Pinpoint the cell where the given text exists, returning its (x, y) midpoint coordinate. 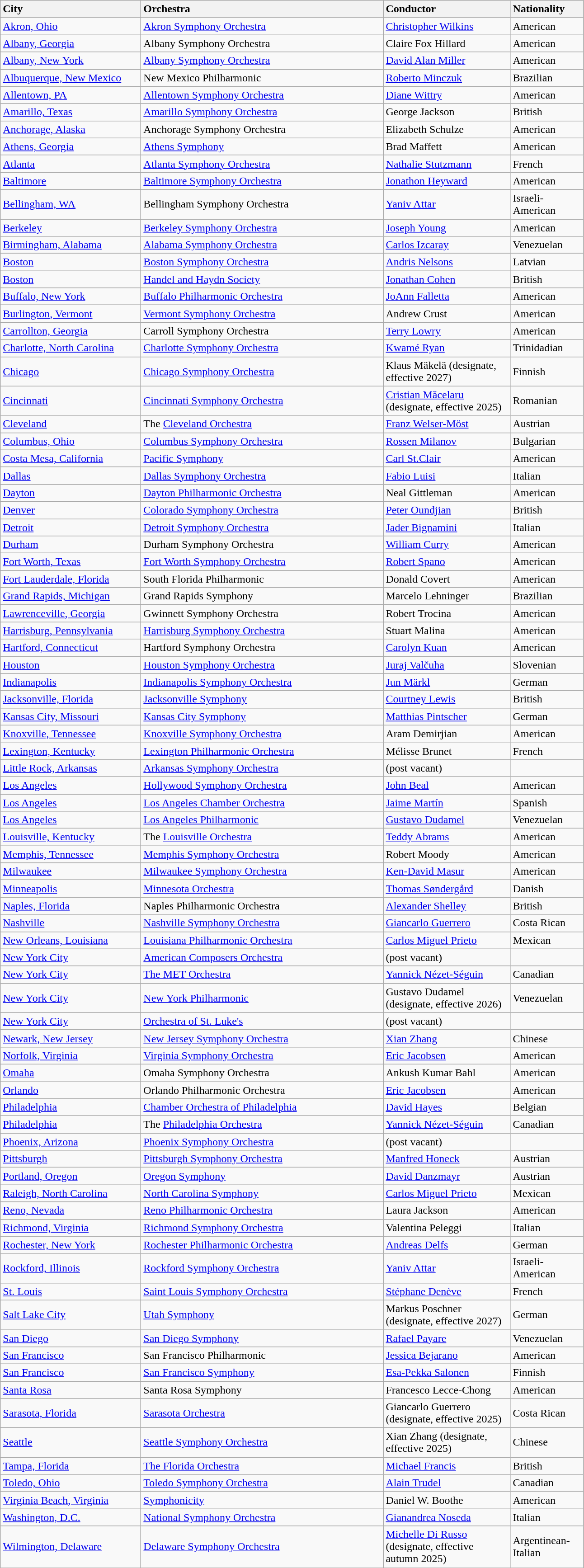
Rafael Payare (447, 1338)
Burlington, Vermont (71, 314)
Latvian (547, 262)
Indianapolis Symphony Orchestra (262, 682)
Nashville (71, 923)
Rochester Philharmonic Orchestra (262, 1245)
Alexander Shelley (447, 906)
Carroll Symphony Orchestra (262, 331)
Buffalo Philharmonic Orchestra (262, 297)
Richmond Symphony Orchestra (262, 1228)
Fort Lauderdale, Florida (71, 579)
Chicago Symphony Orchestra (262, 372)
Richmond, Virginia (71, 1228)
Rochester, New York (71, 1245)
Peter Oundjian (447, 510)
New Orleans, Louisiana (71, 940)
Fort Worth, Texas (71, 562)
Berkeley (71, 227)
Giancarlo Guerrero (designate, effective 2025) (447, 1413)
Portland, Oregon (71, 1176)
Los Angeles Chamber Orchestra (262, 802)
Handel and Haydn Society (262, 279)
Orlando (71, 1090)
Xian Zhang (447, 1038)
Gwinnett Symphony Orchestra (262, 613)
Symphonicity (262, 1500)
Bulgarian (547, 441)
Jacksonville Symphony (262, 699)
Utah Symphony (262, 1314)
Franz Welser-Möst (447, 424)
Carl St.Clair (447, 458)
Brad Maffett (447, 146)
Berkeley Symphony Orchestra (262, 227)
Newark, New Jersey (71, 1038)
Virginia Beach, Virginia (71, 1500)
Jessica Bejarano (447, 1355)
Gianandrea Noseda (447, 1517)
Cincinnati (71, 400)
Jaime Martín (447, 802)
Robert Moody (447, 854)
Orlando Philharmonic Orchestra (262, 1090)
North Carolina Symphony (262, 1193)
Louisville, Kentucky (71, 837)
Anchorage Symphony Orchestra (262, 129)
Athens Symphony (262, 146)
Joseph Young (447, 227)
Pittsburgh (71, 1159)
Omaha Symphony Orchestra (262, 1073)
Salt Lake City (71, 1314)
Esa-Pekka Salonen (447, 1372)
Carlos Izcaray (447, 245)
New York Philharmonic (262, 998)
Xian Zhang (designate, effective 2025) (447, 1443)
Romanian (547, 400)
Michelle Di Russo (designate, effective autumn 2025) (447, 1547)
Milwaukee Symphony Orchestra (262, 871)
Tampa, Florida (71, 1466)
Indianapolis (71, 682)
The MET Orchestra (262, 975)
Daniel W. Boothe (447, 1500)
Reno, Nevada (71, 1210)
New Jersey Symphony Orchestra (262, 1038)
Athens, Georgia (71, 146)
Kansas City Symphony (262, 716)
Los Angeles Philharmonic (262, 820)
South Florida Philharmonic (262, 579)
Allentown, PA (71, 95)
Cleveland (71, 424)
Slovenian (547, 665)
Jader Bignamini (447, 527)
David Alan Miller (447, 61)
Teddy Abrams (447, 837)
Chicago (71, 372)
Harrisburg Symphony Orchestra (262, 631)
Hartford Symphony Orchestra (262, 648)
Toledo Symphony Orchestra (262, 1483)
Laura Jackson (447, 1210)
Pittsburgh Symphony Orchestra (262, 1159)
Roberto Minczuk (447, 78)
Neal Gittleman (447, 493)
Louisiana Philharmonic Orchestra (262, 940)
Little Rock, Arkansas (71, 768)
Boston Symphony Orchestra (262, 262)
Rockford Symphony Orchestra (262, 1268)
Andrew Crust (447, 314)
Danish (547, 889)
Diane Wittry (447, 95)
Seattle (71, 1443)
Andris Nelsons (447, 262)
Costa Mesa, California (71, 458)
Nashville Symphony Orchestra (262, 923)
Pacific Symphony (262, 458)
Cristian Măcelaru (designate, effective 2025) (447, 400)
Detroit (71, 527)
Norfolk, Virginia (71, 1055)
Belgian (547, 1107)
Jonathan Cohen (447, 279)
Alabama Symphony Orchestra (262, 245)
Giancarlo Guerrero (447, 923)
Knoxville, Tennessee (71, 734)
Phoenix, Arizona (71, 1142)
Houston Symphony Orchestra (262, 665)
Dallas (71, 476)
Virginia Symphony Orchestra (262, 1055)
Jonathon Heyward (447, 181)
Lexington, Kentucky (71, 751)
Charlotte, North Carolina (71, 348)
George Jackson (447, 112)
The Cleveland Orchestra (262, 424)
Juraj Valčuha (447, 665)
Albuquerque, New Mexico (71, 78)
Seattle Symphony Orchestra (262, 1443)
Memphis, Tennessee (71, 854)
City (71, 9)
Klaus Mäkelä (designate, effective 2027) (447, 372)
Ken-David Masur (447, 871)
Knoxville Symphony Orchestra (262, 734)
Columbus Symphony Orchestra (262, 441)
Dallas Symphony Orchestra (262, 476)
San Francisco Symphony (262, 1372)
Claire Fox Hillard (447, 43)
Stuart Malina (447, 631)
Hartford, Connecticut (71, 648)
Atlanta Symphony Orchestra (262, 164)
Sarasota Orchestra (262, 1413)
Grand Rapids Symphony (262, 596)
Francesco Lecce-Chong (447, 1390)
Trinidadian (547, 348)
Jacksonville, Florida (71, 699)
David Danzmayr (447, 1176)
National Symphony Orchestra (262, 1517)
Matthias Pintscher (447, 716)
John Beal (447, 785)
Robert Spano (447, 562)
Amarillo, Texas (71, 112)
Carolyn Kuan (447, 648)
Bellingham Symphony Orchestra (262, 204)
Rockford, Illinois (71, 1268)
Buffalo, New York (71, 297)
Raleigh, North Carolina (71, 1193)
Naples, Florida (71, 906)
Andreas Delfs (447, 1245)
Jun Märkl (447, 682)
Orchestra (262, 9)
Cincinnati Symphony Orchestra (262, 400)
Delaware Symphony Orchestra (262, 1547)
Bellingham, WA (71, 204)
Albany, Georgia (71, 43)
Lexington Philharmonic Orchestra (262, 751)
Naples Philharmonic Orchestra (262, 906)
Gustavo Dudamel (designate, effective 2026) (447, 998)
Christopher Wilkins (447, 26)
Orchestra of St. Luke's (262, 1021)
Alain Trudel (447, 1483)
William Curry (447, 545)
Aram Demirjian (447, 734)
San Francisco Philharmonic (262, 1355)
Manfred Honeck (447, 1159)
Omaha (71, 1073)
Fort Worth Symphony Orchestra (262, 562)
Sarasota, Florida (71, 1413)
Reno Philharmonic Orchestra (262, 1210)
Phoenix Symphony Orchestra (262, 1142)
Courtney Lewis (447, 699)
Minneapolis (71, 889)
The Philadelphia Orchestra (262, 1125)
Wilmington, Delaware (71, 1547)
Robert Trocina (447, 613)
Durham (71, 545)
Markus Poschner (designate, effective 2027) (447, 1314)
Milwaukee (71, 871)
New Mexico Philharmonic (262, 78)
Albany, New York (71, 61)
Memphis Symphony Orchestra (262, 854)
Elizabeth Schulze (447, 129)
Minnesota Orchestra (262, 889)
Rossen Milanov (447, 441)
San Diego Symphony (262, 1338)
Vermont Symphony Orchestra (262, 314)
Akron Symphony Orchestra (262, 26)
Baltimore (71, 181)
Washington, D.C. (71, 1517)
Nationality (547, 9)
The Florida Orchestra (262, 1466)
Spanish (547, 802)
San Diego (71, 1338)
Akron, Ohio (71, 26)
St. Louis (71, 1291)
Denver (71, 510)
Charlotte Symphony Orchestra (262, 348)
JoAnn Falletta (447, 297)
Nathalie Stutzmann (447, 164)
Gustavo Dudamel (447, 820)
Oregon Symphony (262, 1176)
Stéphane Denève (447, 1291)
Hollywood Symphony Orchestra (262, 785)
Birmingham, Alabama (71, 245)
Harrisburg, Pennsylvania (71, 631)
Santa Rosa Symphony (262, 1390)
Michael Francis (447, 1466)
Marcelo Lehninger (447, 596)
Thomas Søndergård (447, 889)
Houston (71, 665)
Carrollton, Georgia (71, 331)
Columbus, Ohio (71, 441)
Baltimore Symphony Orchestra (262, 181)
Grand Rapids, Michigan (71, 596)
Allentown Symphony Orchestra (262, 95)
Terry Lowry (447, 331)
Kansas City, Missouri (71, 716)
Chamber Orchestra of Philadelphia (262, 1107)
Ankush Kumar Bahl (447, 1073)
American Composers Orchestra (262, 957)
Dayton (71, 493)
Saint Louis Symphony Orchestra (262, 1291)
Valentina Peleggi (447, 1228)
Atlanta (71, 164)
Detroit Symphony Orchestra (262, 527)
Colorado Symphony Orchestra (262, 510)
Dayton Philharmonic Orchestra (262, 493)
Amarillo Symphony Orchestra (262, 112)
Donald Covert (447, 579)
Argentinean-Italian (547, 1547)
The Louisville Orchestra (262, 837)
Santa Rosa (71, 1390)
Lawrenceville, Georgia (71, 613)
Kwamé Ryan (447, 348)
Anchorage, Alaska (71, 129)
Durham Symphony Orchestra (262, 545)
Mélisse Brunet (447, 751)
Conductor (447, 9)
David Hayes (447, 1107)
Toledo, Ohio (71, 1483)
Arkansas Symphony Orchestra (262, 768)
Fabio Luisi (447, 476)
